Extract the (X, Y) coordinate from the center of the cell holding the provided text.  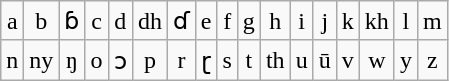
r (182, 60)
t (248, 60)
ny (42, 60)
j (324, 21)
m (432, 21)
ɽ (206, 60)
p (150, 60)
o (96, 60)
e (206, 21)
f (227, 21)
kh (376, 21)
h (275, 21)
ɔ (120, 60)
y (406, 60)
th (275, 60)
ɗ (182, 21)
c (96, 21)
l (406, 21)
ŋ (72, 60)
g (248, 21)
ū (324, 60)
v (348, 60)
z (432, 60)
dh (150, 21)
ɓ (72, 21)
u (302, 60)
s (227, 60)
a (12, 21)
n (12, 60)
w (376, 60)
b (42, 21)
k (348, 21)
d (120, 21)
i (302, 21)
